Identify which cell holds the provided text, then report its (X, Y) central coordinate. 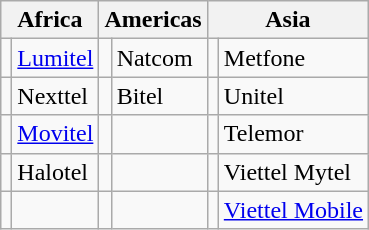
Africa (50, 20)
Viettel Mytel (293, 172)
Viettel Mobile (293, 210)
Nexttel (56, 96)
Telemor (293, 134)
Movitel (56, 134)
Unitel (293, 96)
Asia (288, 20)
Natcom (159, 58)
Bitel (159, 96)
Metfone (293, 58)
Lumitel (56, 58)
Halotel (56, 172)
Americas (153, 20)
